Extract the (x, y) coordinate from the center of the cell holding the provided text.  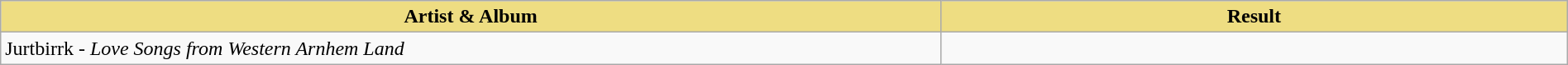
Artist & Album (471, 17)
Result (1254, 17)
Jurtbirrk - Love Songs from Western Arnhem Land (471, 48)
